From the cell containing the given text, extract its center point as (X, Y) coordinate. 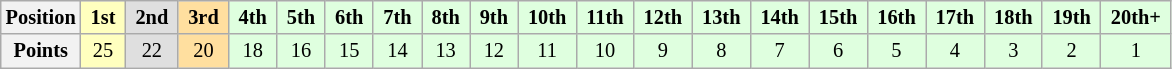
10th (547, 17)
Points (41, 51)
3 (1013, 51)
12th (663, 17)
5 (896, 51)
12 (494, 51)
11th (604, 17)
Position (41, 17)
25 (104, 51)
20th+ (1136, 17)
15th (838, 17)
7 (779, 51)
2 (1071, 51)
9 (663, 51)
19th (1071, 17)
6 (838, 51)
18th (1013, 17)
18 (253, 51)
22 (152, 51)
14th (779, 17)
7th (397, 17)
4 (955, 51)
6th (349, 17)
14 (397, 51)
2nd (152, 17)
9th (494, 17)
8th (446, 17)
11 (547, 51)
13th (721, 17)
4th (253, 17)
5th (301, 17)
1st (104, 17)
1 (1136, 51)
8 (721, 51)
3rd (203, 17)
13 (446, 51)
10 (604, 51)
17th (955, 17)
16th (896, 17)
15 (349, 51)
16 (301, 51)
20 (203, 51)
